Provide the [x, y] coordinate of the cell's center where the given text is located.  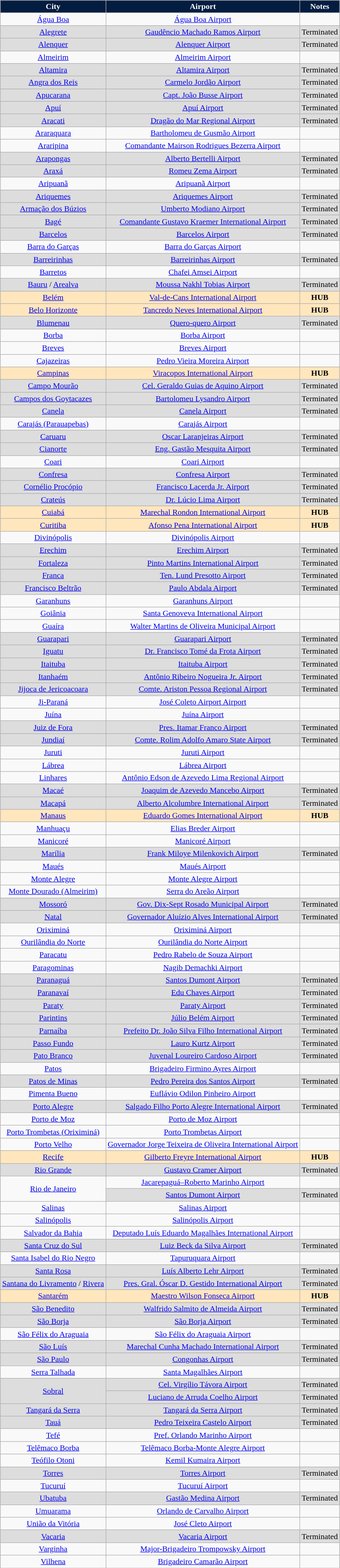
Ourilândia do Norte Airport [203, 942]
Juruti Airport [203, 752]
São Félix do Araguaia [53, 1334]
Borba [53, 335]
Walfrido Salmito de Almeida Airport [203, 1309]
Juiz de Fora [53, 727]
Bagé [53, 222]
Antônio Edson de Azevedo Lima Regional Airport [203, 778]
Jacarepaguá–Roberto Marinho Airport [203, 1182]
Frank Miloye Milenkovich Airport [203, 854]
Tangará da Serra [53, 1410]
Marília [53, 854]
Maués Airport [203, 866]
Paragominas [53, 968]
Paranaguá [53, 980]
José Cleto Airport [203, 1523]
Pedro Teixeira Castelo Airport [203, 1423]
Joaquim de Azevedo Mancebo Airport [203, 790]
Governador Jorge Teixeira de Oliveira International Airport [203, 1144]
Franca [53, 576]
Campo Mourão [53, 386]
Bartholomeu de Gusmão Airport [203, 133]
Salinas Airport [203, 1208]
Cel. Geraldo Guias de Aquino Airport [203, 386]
Lábrea [53, 765]
Juruti [53, 752]
Oscar Laranjeiras Airport [203, 436]
Santa Rosa [53, 1271]
Fortaleza [53, 563]
Romeu Zema Airport [203, 171]
São Paulo [53, 1359]
Breves Airport [203, 348]
Coari [53, 462]
Carmelo Jordão Airport [203, 82]
Canela [53, 411]
Barreirinhas Airport [203, 259]
Ariquemes Airport [203, 196]
Serra Talhada [53, 1372]
Caruaru [53, 436]
Almeirim [53, 57]
Água Boa Airport [203, 19]
Mossoró [53, 904]
Santana do Livramento / Rivera [53, 1283]
Paulo Abdala Airport [203, 588]
Patos de Minas [53, 1081]
Armação dos Búzios [53, 209]
Guarapari Airport [203, 639]
Breves [53, 348]
Manicoré Airport [203, 841]
Gaudêncio Machado Ramos Airport [203, 32]
Tauá [53, 1423]
Deputado Luís Eduardo Magalhães International Airport [203, 1233]
Crateús [53, 500]
Linhares [53, 778]
Barcelos [53, 234]
Divinópolis [53, 537]
Salgado Filho Porto Alegre International Airport [203, 1106]
Macaé [53, 790]
Comte. Ariston Pessoa Regional Airport [203, 689]
Aripuanã Airport [203, 184]
Santa Cruz do Sul [53, 1245]
Gov. Dix-Sept Rosado Municipal Airport [203, 904]
Barra do Garças [53, 247]
Apuí [53, 108]
Alegrete [53, 32]
Brigadeiro Firmino Ayres Airport [203, 1068]
Araraquara [53, 133]
Manicoré [53, 841]
Guaíra [53, 626]
Guarapari [53, 639]
Eduardo Gomes International Airport [203, 816]
Natal [53, 917]
Pres. Gral. Óscar D. Gestido International Airport [203, 1283]
Pref. Orlando Marinho Airport [203, 1435]
Itaituba Airport [203, 664]
Apuí Airport [203, 108]
Monte Alegre Airport [203, 879]
Tangará da Serra Airport [203, 1410]
Pedro Rabelo de Souza Airport [203, 955]
Santa Magalhães Airport [203, 1372]
Edu Chaves Airport [203, 993]
Francisco Lacerda Jr. Airport [203, 487]
Torres Airport [203, 1473]
Umuarama [53, 1511]
Arapongas [53, 158]
União da Vitória [53, 1523]
Cuiabá [53, 512]
Prefeito Dr. João Silva Filho International Airport [203, 1031]
Itaituba [53, 664]
Notes [320, 7]
Jundiaí [53, 740]
Patos [53, 1068]
Viracopos International Airport [203, 373]
Canela Airport [203, 411]
Elias Breder Airport [203, 828]
Nagib Demachki Airport [203, 968]
Aripuanã [53, 184]
Belém [53, 297]
Ten. Lund Presotto Airport [203, 576]
Cajazeiras [53, 360]
Aracati [53, 120]
Altamira Airport [203, 70]
Serra do Areão Airport [203, 891]
Pato Branco [53, 1056]
Barra do Garças Airport [203, 247]
Porto de Moz Airport [203, 1119]
Bauru / Arealva [53, 285]
Porto de Moz [53, 1119]
Santarém [53, 1296]
Divinópolis Airport [203, 537]
Borba Airport [203, 335]
Alberto Alcolumbre International Airport [203, 803]
Tefé [53, 1435]
Quero-quero Airport [203, 323]
Pres. Itamar Franco Airport [203, 727]
Lauro Kurtz Airport [203, 1043]
Itanhaém [53, 677]
Luciano de Arruda Coelho Airport [203, 1397]
Carajás Airport [203, 424]
Vacaria Airport [203, 1536]
Santa Isabel do Rio Negro [53, 1258]
Umberto Modiano Airport [203, 209]
Juína Airport [203, 714]
Blumenau [53, 323]
Maués [53, 866]
Antônio Ribeiro Nogueira Jr. Airport [203, 677]
Alenquer [53, 45]
Oriximiná Airport [203, 929]
Lábrea Airport [203, 765]
Maestro Wilson Fonseca Airport [203, 1296]
Altamira [53, 70]
Val-de-Cans International Airport [203, 297]
Barreirinhas [53, 259]
Varginha [53, 1549]
Jijoca de Jericoacoara [53, 689]
Porto Trombetas (Oriximiná) [53, 1132]
Júlio Belém Airport [203, 1018]
Ji-Paraná [53, 702]
São Luís [53, 1346]
Manaus [53, 816]
São Félix do Araguaia Airport [203, 1334]
Airport [203, 7]
Alenquer Airport [203, 45]
Salvador da Bahia [53, 1233]
Gustavo Cramer Airport [203, 1169]
Sobral [53, 1391]
Marechal Cunha Machado International Airport [203, 1346]
Dr. Francisco Tomé da Frota Airport [203, 651]
Brigadeiro Camarão Airport [203, 1561]
Dr. Lúcio Lima Airport [203, 500]
Luís Alberto Lehr Airport [203, 1271]
Cornélio Procópio [53, 487]
Garanhuns [53, 601]
São Borja Airport [203, 1321]
Orlando de Carvalho Airport [203, 1511]
Porto Alegre [53, 1106]
Salinópolis Airport [203, 1220]
Capt. João Busse Airport [203, 95]
Monte Dourado (Almeirim) [53, 891]
Cianorte [53, 449]
Campinas [53, 373]
Campos dos Goytacazes [53, 399]
Rio Grande [53, 1169]
Paracatu [53, 955]
Monte Alegre [53, 879]
Marechal Rondon International Airport [203, 512]
Teófilo Otoni [53, 1460]
Almeirim Airport [203, 57]
Euflávio Odilon Pinheiro Airport [203, 1094]
Francisco Beltrão [53, 588]
City [53, 7]
Pedro Vieira Moreira Airport [203, 360]
Bartolomeu Lysandro Airport [203, 399]
Cel. Virgílio Távora Airport [203, 1385]
Araripina [53, 145]
Santa Genoveva International Airport [203, 613]
Juína [53, 714]
Luiz Beck da Silva Airport [203, 1245]
Erechim [53, 550]
Major-Brigadeiro Trompowsky Airport [203, 1549]
Congonhas Airport [203, 1359]
Telêmaco Borba [53, 1448]
Ariquemes [53, 196]
Macapá [53, 803]
Barcelos Airport [203, 234]
Carajás (Parauapebas) [53, 424]
São Benedito [53, 1309]
Dragão do Mar Regional Airport [203, 120]
Telêmaco Borba-Monte Alegre Airport [203, 1448]
Angra dos Reis [53, 82]
Apucarana [53, 95]
Paraty Airport [203, 1005]
Araxá [53, 171]
Pimenta Bueno [53, 1094]
Salinas [53, 1208]
Gastão Medina Airport [203, 1498]
Manhuaçu [53, 828]
Tucuruí Airport [203, 1486]
José Coleto Airport Airport [203, 702]
Goiânia [53, 613]
Pedro Pereira dos Santos Airport [203, 1081]
Tancredo Neves International Airport [203, 310]
Juvenal Loureiro Cardoso Airport [203, 1056]
Moussa Nakhl Tobias Airport [203, 285]
Chafei Amsei Airport [203, 272]
Belo Horizonte [53, 310]
Kemil Kumaira Airport [203, 1460]
Paraty [53, 1005]
Comandante Gustavo Kraemer International Airport [203, 222]
Parintins [53, 1018]
Oriximiná [53, 929]
Iguatu [53, 651]
Erechim Airport [203, 550]
Tapuruquara Airport [203, 1258]
Vacaria [53, 1536]
Paranavaí [53, 993]
Tucuruí [53, 1486]
Recife [53, 1157]
Ubatuba [53, 1498]
Alberto Bertelli Airport [203, 158]
Curitiba [53, 525]
Ourilândia do Norte [53, 942]
Eng. Gastão Mesquita Airport [203, 449]
Vilhena [53, 1561]
Coari Airport [203, 462]
Pinto Martins International Airport [203, 563]
Parnaíba [53, 1031]
Afonso Pena International Airport [203, 525]
Garanhuns Airport [203, 601]
Governador Aluízio Alves International Airport [203, 917]
Walter Martins de Oliveira Municipal Airport [203, 626]
Porto Velho [53, 1144]
Comandante Mairson Rodrigues Bezerra Airport [203, 145]
Porto Trombetas Airport [203, 1132]
Barretos [53, 272]
Rio de Janeiro [53, 1189]
Passo Fundo [53, 1043]
Água Boa [53, 19]
Torres [53, 1473]
Comte. Rolim Adolfo Amaro State Airport [203, 740]
Confresa Airport [203, 474]
São Borja [53, 1321]
Salinópolis [53, 1220]
Gilberto Freyre International Airport [203, 1157]
Confresa [53, 474]
